Determine the [X, Y] coordinate at the center of the cell enclosing the given text.  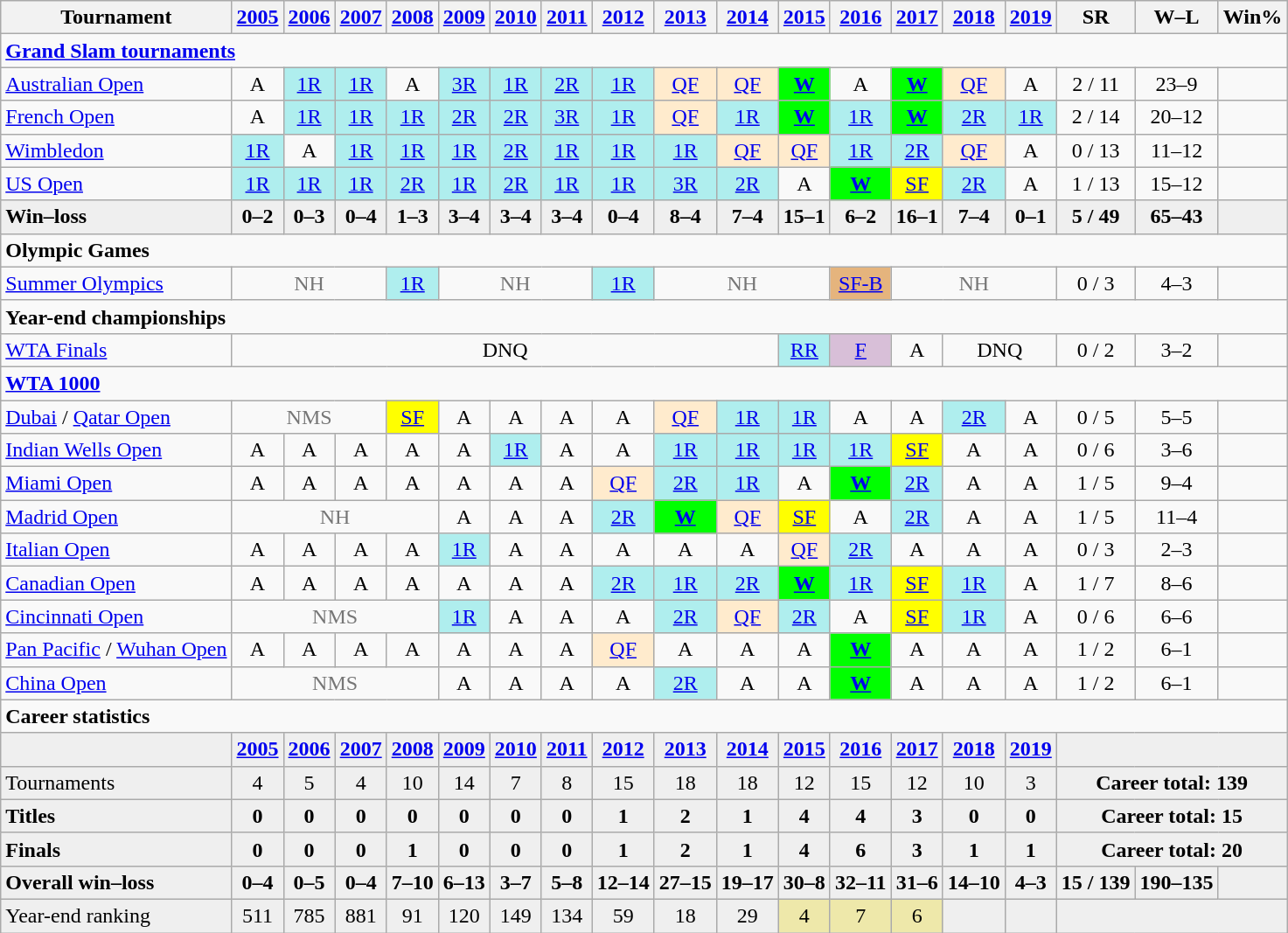
27–15 [686, 882]
Career statistics [644, 716]
Overall win–loss [116, 882]
1 / 7 [1096, 583]
Finals [116, 849]
Indian Wells Open [116, 450]
Tournaments [116, 783]
0 / 2 [1096, 350]
120 [463, 916]
US Open [116, 184]
F [860, 350]
Summer Olympics [116, 283]
China Open [116, 683]
190–135 [1177, 882]
Australian Open [116, 84]
Win–loss [116, 217]
0 / 5 [1096, 417]
5–5 [1177, 417]
14 [463, 783]
RR [804, 350]
W–L [1177, 17]
8–6 [1177, 583]
31–6 [916, 882]
Pan Pacific / Wuhan Open [116, 650]
149 [516, 916]
Miami Open [116, 484]
5–8 [567, 882]
Grand Slam tournaments [644, 51]
15–1 [804, 217]
0–2 [257, 217]
French Open [116, 117]
3–2 [1177, 350]
12–14 [623, 882]
134 [567, 916]
30–8 [804, 882]
Canadian Open [116, 583]
65–43 [1177, 217]
785 [310, 916]
9–4 [1177, 484]
7–10 [413, 882]
6–6 [1177, 616]
6–13 [463, 882]
3–7 [516, 882]
14–10 [974, 882]
WTA Finals [116, 350]
32–11 [860, 882]
2 / 11 [1096, 84]
Madrid Open [116, 517]
5 [310, 783]
6–2 [860, 217]
0 / 13 [1096, 150]
Tournament [116, 17]
19–17 [747, 882]
Year-end championships [644, 317]
0–3 [310, 217]
15–12 [1177, 184]
11–4 [1177, 517]
Italian Open [116, 550]
11–12 [1177, 150]
Titles [116, 816]
SF-B [860, 283]
Win% [1252, 17]
0–1 [1030, 217]
Career total: 20 [1172, 849]
23–9 [1177, 84]
Year-end ranking [116, 916]
0–5 [310, 882]
WTA 1000 [644, 383]
Dubai / Qatar Open [116, 417]
8 [567, 783]
3–6 [1177, 450]
1–3 [413, 217]
91 [413, 916]
15 / 139 [1096, 882]
Wimbledon [116, 150]
1 / 13 [1096, 184]
5 / 49 [1096, 217]
Cincinnati Open [116, 616]
881 [360, 916]
511 [257, 916]
Olympic Games [644, 250]
59 [623, 916]
2 / 14 [1096, 117]
SR [1096, 17]
2–3 [1177, 550]
20–12 [1177, 117]
Career total: 139 [1172, 783]
29 [747, 916]
16–1 [916, 217]
8–4 [686, 217]
Career total: 15 [1172, 816]
